Detect which cell encompasses the target text, then output its (X, Y) center coordinate. 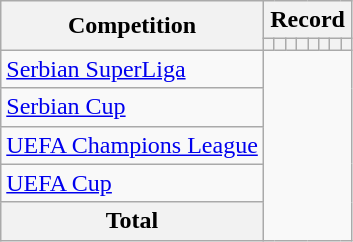
Serbian SuperLiga (132, 69)
UEFA Champions League (132, 145)
Record (307, 20)
Serbian Cup (132, 107)
UEFA Cup (132, 183)
Total (132, 221)
Competition (132, 26)
